Scan for the cell matching the given text and deliver its (x, y) coordinate at center. 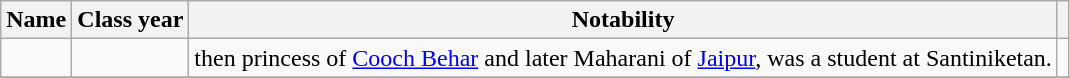
Notability (624, 20)
then princess of Cooch Behar and later Maharani of Jaipur, was a student at Santiniketan. (624, 58)
Class year (130, 20)
Name (36, 20)
